Capture the cell that displays the provided text and extract its [x, y] central coordinate. 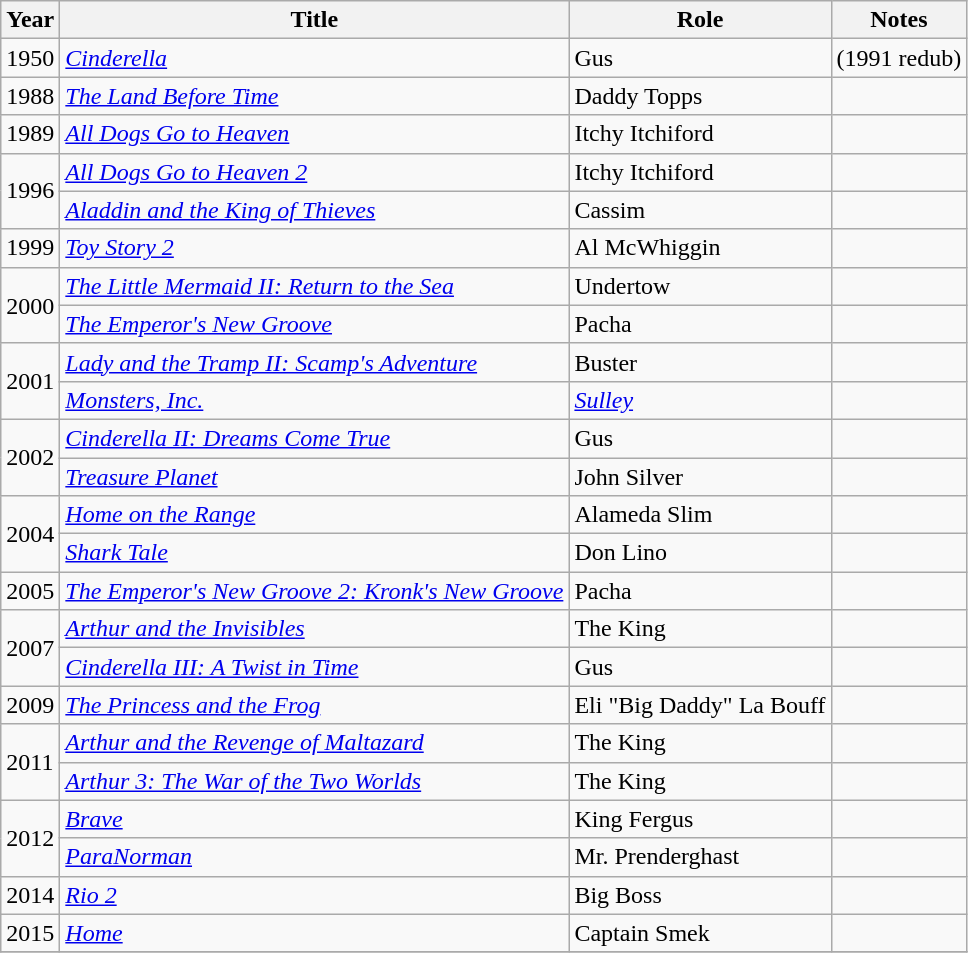
1999 [30, 248]
The Emperor's New Groove [314, 324]
1950 [30, 58]
2002 [30, 457]
2001 [30, 381]
Mr. Prenderghast [700, 857]
Arthur and the Invisibles [314, 629]
Home on the Range [314, 515]
2014 [30, 895]
John Silver [700, 477]
The Little Mermaid II: Return to the Sea [314, 286]
(1991 redub) [899, 58]
2012 [30, 838]
2009 [30, 705]
1989 [30, 134]
Shark Tale [314, 553]
Daddy Topps [700, 96]
Undertow [700, 286]
All Dogs Go to Heaven [314, 134]
Captain Smek [700, 933]
Lady and the Tramp II: Scamp's Adventure [314, 362]
Home [314, 933]
Buster [700, 362]
The Land Before Time [314, 96]
Eli "Big Daddy" La Bouff [700, 705]
Monsters, Inc. [314, 400]
1996 [30, 191]
Arthur and the Revenge of Maltazard [314, 743]
The Emperor's New Groove 2: Kronk's New Groove [314, 591]
2004 [30, 534]
Arthur 3: The War of the Two Worlds [314, 781]
Sulley [700, 400]
Cinderella III: A Twist in Time [314, 667]
Rio 2 [314, 895]
Al McWhiggin [700, 248]
Treasure Planet [314, 477]
King Fergus [700, 819]
Title [314, 20]
Cinderella II: Dreams Come True [314, 438]
Role [700, 20]
The Princess and the Frog [314, 705]
Alameda Slim [700, 515]
Don Lino [700, 553]
All Dogs Go to Heaven 2 [314, 172]
Year [30, 20]
Cinderella [314, 58]
Aladdin and the King of Thieves [314, 210]
Notes [899, 20]
Big Boss [700, 895]
ParaNorman [314, 857]
2011 [30, 762]
Brave [314, 819]
2015 [30, 933]
2007 [30, 648]
1988 [30, 96]
Toy Story 2 [314, 248]
Cassim [700, 210]
2000 [30, 305]
2005 [30, 591]
